Return the (X, Y) coordinate for the center point of the cell that contains the specified text.  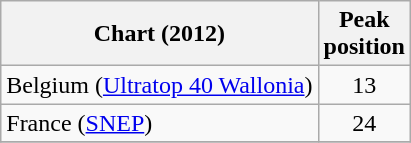
13 (364, 85)
Belgium (Ultratop 40 Wallonia) (160, 85)
France (SNEP) (160, 123)
Peakposition (364, 34)
Chart (2012) (160, 34)
24 (364, 123)
